Return (X, Y) of the center of cell containing provided text 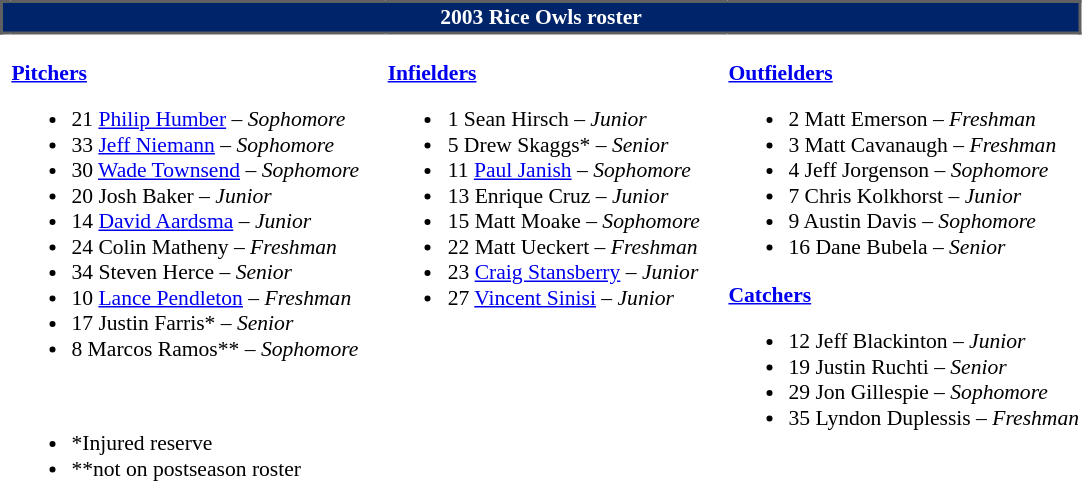
2003 Rice Owls roster (542, 18)
